Output the (X, Y) coordinate of the center of the cell containing the given text.  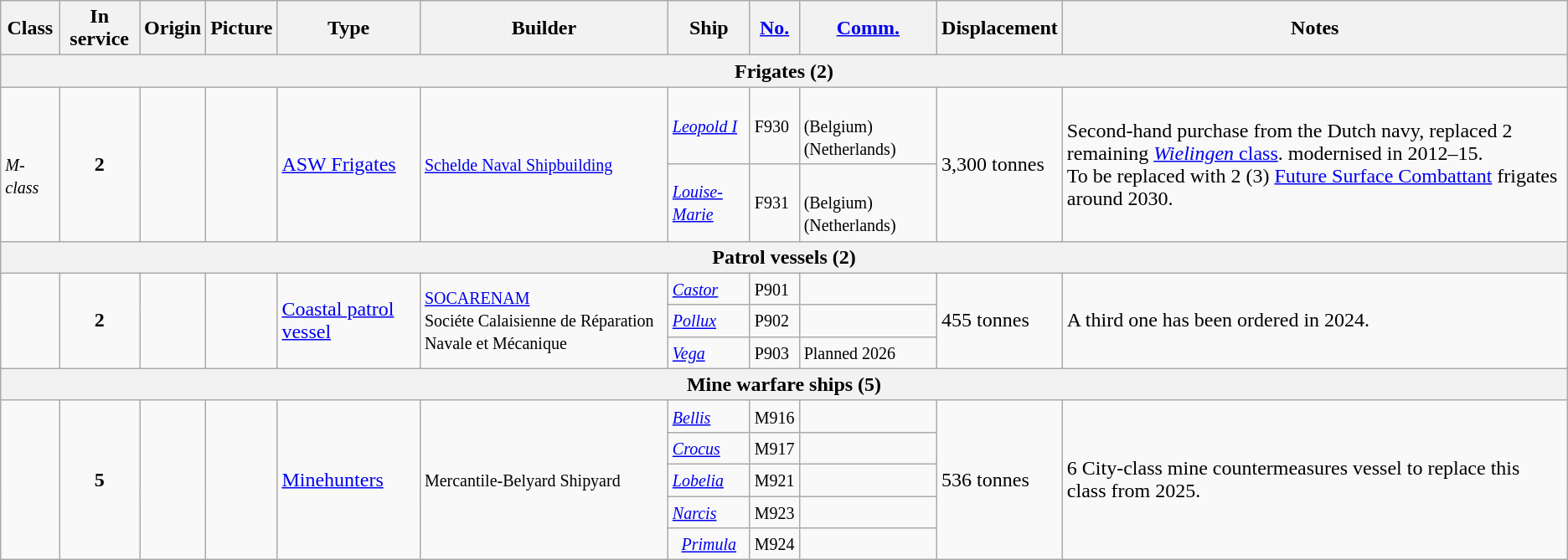
Planned 2026 (868, 352)
Primula (709, 544)
ASW Frigates (348, 164)
Crocus (709, 448)
Pollux (709, 321)
In service (100, 28)
P903 (774, 352)
Bellis (709, 416)
P902 (774, 321)
Displacement (1000, 28)
455 tonnes (1000, 321)
M923 (774, 511)
M917 (774, 448)
Lobelia (709, 480)
Schelde Naval Shipbuilding (544, 164)
A third one has been ordered in 2024. (1315, 321)
F931 (774, 203)
Class (30, 28)
M916 (774, 416)
Leopold I (709, 126)
M921 (774, 480)
Builder (544, 28)
Mine warfare ships (5) (784, 384)
Mercantile-Belyard Shipyard (544, 480)
SOCARENAMSociéte Calaisienne de Réparation Navale et Mécanique (544, 321)
3,300 tonnes (1000, 164)
5 (100, 480)
F930 (774, 126)
Type (348, 28)
Origin (173, 28)
Louise-Marie (709, 203)
Frigates (2) (784, 71)
Patrol vessels (2) (784, 257)
Narcis (709, 511)
Castor (709, 289)
Coastal patrol vessel (348, 321)
No. (774, 28)
Vega (709, 352)
P901 (774, 289)
536 tonnes (1000, 480)
Comm. (868, 28)
Notes (1315, 28)
Ship (709, 28)
6 City-class mine countermeasures vessel to replace this class from 2025. (1315, 480)
Minehunters (348, 480)
Picture (241, 28)
M924 (774, 544)
M-class (30, 164)
